Search for the cell housing the specified text and yield its [x, y] center coordinate. 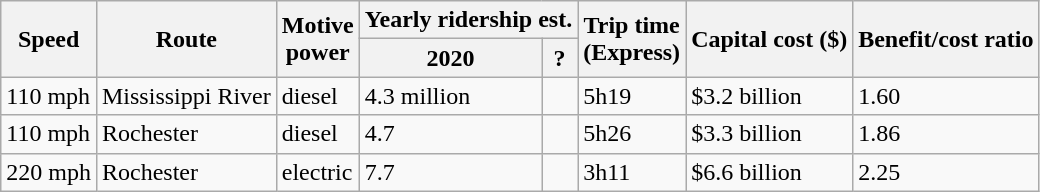
220 mph [49, 172]
electric [318, 172]
2.25 [946, 172]
$3.2 billion [770, 96]
Benefit/cost ratio [946, 39]
7.7 [450, 172]
2020 [450, 58]
4.3 million [450, 96]
Mississippi River [186, 96]
Trip time(Express) [632, 39]
1.86 [946, 134]
4.7 [450, 134]
$3.3 billion [770, 134]
? [560, 58]
Motivepower [318, 39]
5h26 [632, 134]
Speed [49, 39]
Route [186, 39]
5h19 [632, 96]
Capital cost ($) [770, 39]
1.60 [946, 96]
Yearly ridership est. [468, 20]
$6.6 billion [770, 172]
3h11 [632, 172]
